Capture the cell that displays the provided text and extract its [x, y] central coordinate. 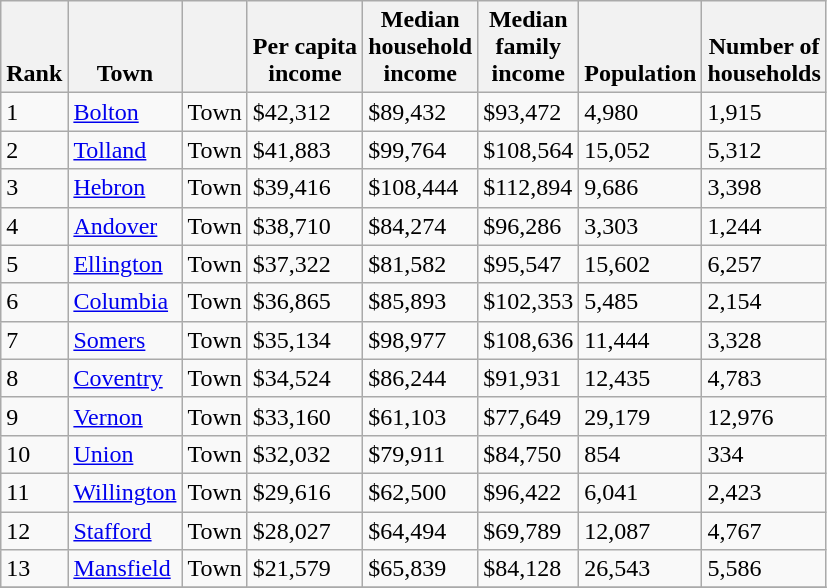
$65,839 [420, 569]
$95,547 [528, 264]
6,257 [764, 264]
$96,422 [528, 492]
Medianfamilyincome [528, 47]
Columbia [125, 302]
11,444 [640, 340]
334 [764, 454]
$34,524 [304, 378]
3,328 [764, 340]
1 [34, 112]
$41,883 [304, 150]
2,154 [764, 302]
$96,286 [528, 226]
5,485 [640, 302]
$37,322 [304, 264]
$91,931 [528, 378]
$35,134 [304, 340]
6 [34, 302]
5,312 [764, 150]
$32,032 [304, 454]
$39,416 [304, 188]
Willington [125, 492]
$85,893 [420, 302]
Andover [125, 226]
Mansfield [125, 569]
Per capitaincome [304, 47]
12,087 [640, 531]
$77,649 [528, 416]
Vernon [125, 416]
9,686 [640, 188]
3,303 [640, 226]
854 [640, 454]
1,244 [764, 226]
$84,274 [420, 226]
Coventry [125, 378]
2 [34, 150]
$64,494 [420, 531]
Tolland [125, 150]
Medianhouseholdincome [420, 47]
2,423 [764, 492]
$99,764 [420, 150]
3 [34, 188]
11 [34, 492]
26,543 [640, 569]
$42,312 [304, 112]
$69,789 [528, 531]
$84,750 [528, 454]
$79,911 [420, 454]
10 [34, 454]
$108,564 [528, 150]
29,179 [640, 416]
8 [34, 378]
Stafford [125, 531]
4,980 [640, 112]
$62,500 [420, 492]
$33,160 [304, 416]
Number ofhouseholds [764, 47]
$38,710 [304, 226]
$61,103 [420, 416]
Population [640, 47]
$102,353 [528, 302]
15,602 [640, 264]
6,041 [640, 492]
Ellington [125, 264]
$29,616 [304, 492]
Somers [125, 340]
Union [125, 454]
1,915 [764, 112]
Bolton [125, 112]
$108,444 [420, 188]
$89,432 [420, 112]
5 [34, 264]
$93,472 [528, 112]
$28,027 [304, 531]
3,398 [764, 188]
12 [34, 531]
$84,128 [528, 569]
13 [34, 569]
$36,865 [304, 302]
12,435 [640, 378]
$81,582 [420, 264]
Hebron [125, 188]
$21,579 [304, 569]
9 [34, 416]
4,767 [764, 531]
15,052 [640, 150]
12,976 [764, 416]
5,586 [764, 569]
Rank [34, 47]
4 [34, 226]
4,783 [764, 378]
$108,636 [528, 340]
$98,977 [420, 340]
7 [34, 340]
$86,244 [420, 378]
$112,894 [528, 188]
